Locate the cell with the specified text and output its [X, Y] center coordinate. 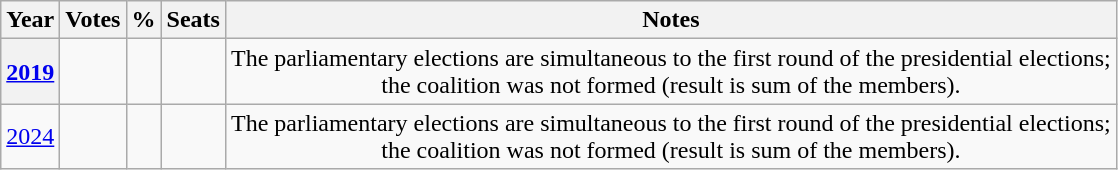
% [144, 20]
Votes [93, 20]
2019 [30, 72]
2024 [30, 136]
Seats [193, 20]
Year [30, 20]
Notes [670, 20]
